For the text-containing cell, return its midpoint in (X, Y) coordinate format. 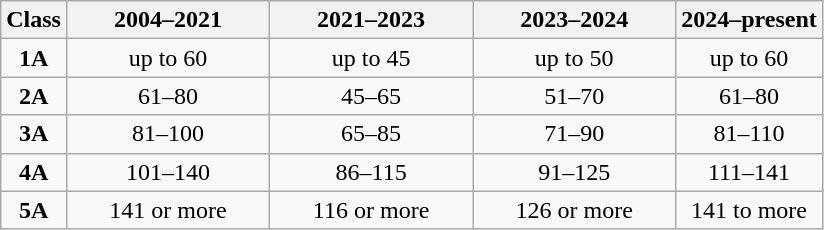
91–125 (574, 172)
5A (34, 210)
65–85 (372, 134)
2024–present (750, 20)
141 or more (168, 210)
141 to more (750, 210)
86–115 (372, 172)
45–65 (372, 96)
up to 50 (574, 58)
111–141 (750, 172)
3A (34, 134)
126 or more (574, 210)
2004–2021 (168, 20)
2A (34, 96)
51–70 (574, 96)
81–110 (750, 134)
81–100 (168, 134)
101–140 (168, 172)
116 or more (372, 210)
71–90 (574, 134)
up to 45 (372, 58)
4A (34, 172)
2021–2023 (372, 20)
2023–2024 (574, 20)
1A (34, 58)
Class (34, 20)
